Scan for the cell matching the given text and deliver its (X, Y) coordinate at center. 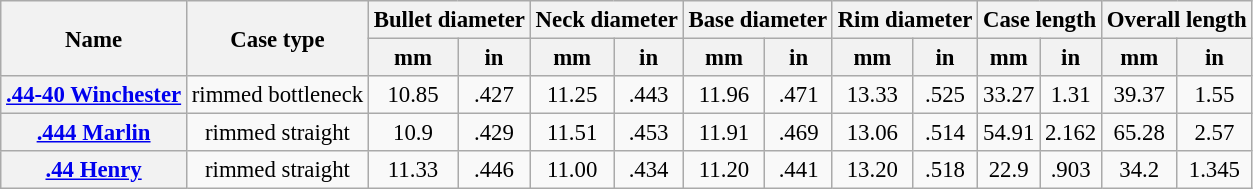
34.2 (1140, 170)
39.37 (1140, 95)
Rim diameter (904, 20)
1.55 (1214, 95)
Bullet diameter (449, 20)
13.20 (872, 170)
.434 (648, 170)
.514 (944, 133)
.518 (944, 170)
.446 (494, 170)
.44-40 Winchester (94, 95)
11.25 (572, 95)
11.33 (412, 170)
54.91 (1009, 133)
Name (94, 38)
.903 (1071, 170)
Neck diameter (606, 20)
.441 (799, 170)
Overall length (1177, 20)
11.00 (572, 170)
2.162 (1071, 133)
11.51 (572, 133)
.444 Marlin (94, 133)
.44 Henry (94, 170)
.453 (648, 133)
.469 (799, 133)
65.28 (1140, 133)
10.9 (412, 133)
Case length (1040, 20)
33.27 (1009, 95)
.471 (799, 95)
11.96 (724, 95)
13.06 (872, 133)
2.57 (1214, 133)
10.85 (412, 95)
.525 (944, 95)
13.33 (872, 95)
1.31 (1071, 95)
.429 (494, 133)
rimmed bottleneck (277, 95)
11.20 (724, 170)
.443 (648, 95)
1.345 (1214, 170)
.427 (494, 95)
22.9 (1009, 170)
Case type (277, 38)
Base diameter (758, 20)
11.91 (724, 133)
